Search for the cell housing the specified text and yield its [X, Y] center coordinate. 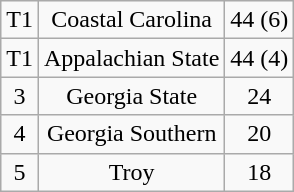
Troy [131, 172]
44 (6) [260, 20]
18 [260, 172]
44 (4) [260, 58]
20 [260, 134]
4 [20, 134]
Coastal Carolina [131, 20]
Appalachian State [131, 58]
5 [20, 172]
3 [20, 96]
Georgia Southern [131, 134]
24 [260, 96]
Georgia State [131, 96]
